Output the (X, Y) coordinate of the center of the cell containing the given text.  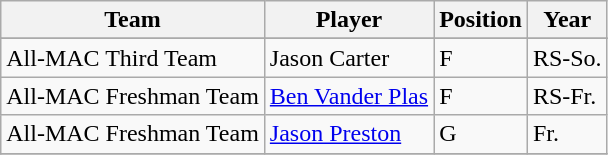
G (481, 134)
RS-Fr. (567, 96)
Jason Preston (348, 134)
Position (481, 20)
Year (567, 20)
Ben Vander Plas (348, 96)
Fr. (567, 134)
Jason Carter (348, 58)
Team (133, 20)
RS-So. (567, 58)
Player (348, 20)
All-MAC Third Team (133, 58)
